Provide the (X, Y) coordinate of the cell's center where the given text is located.  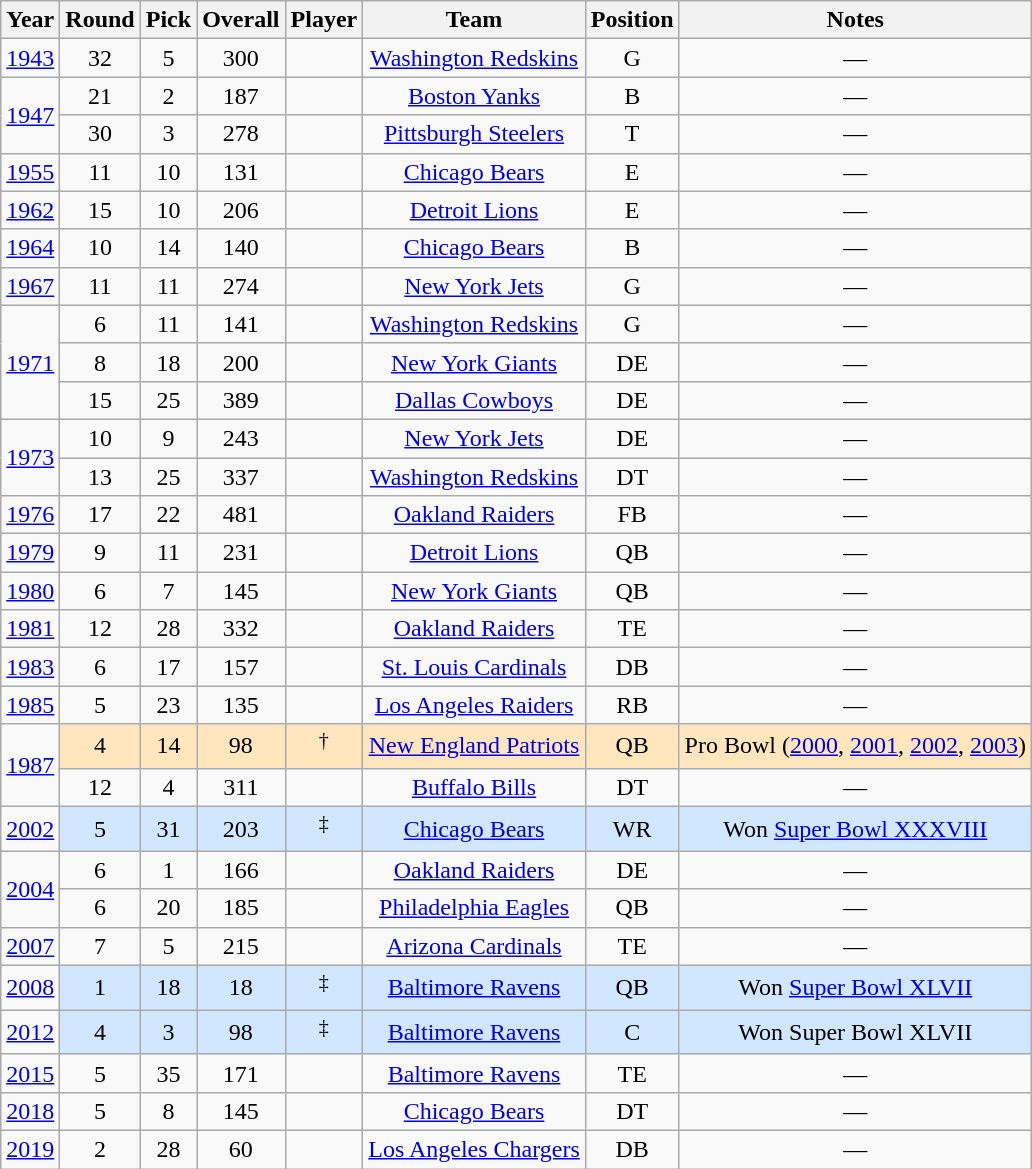
23 (168, 705)
Team (474, 20)
Philadelphia Eagles (474, 908)
187 (241, 96)
1955 (30, 172)
337 (241, 477)
13 (100, 477)
1985 (30, 705)
141 (241, 324)
FB (632, 515)
2012 (30, 1032)
30 (100, 134)
Los Angeles Chargers (474, 1150)
203 (241, 830)
St. Louis Cardinals (474, 667)
60 (241, 1150)
278 (241, 134)
1987 (30, 766)
231 (241, 553)
32 (100, 58)
140 (241, 248)
185 (241, 908)
Los Angeles Raiders (474, 705)
1962 (30, 210)
Player (324, 20)
2007 (30, 946)
Round (100, 20)
Position (632, 20)
21 (100, 96)
157 (241, 667)
166 (241, 870)
1976 (30, 515)
Year (30, 20)
Arizona Cardinals (474, 946)
300 (241, 58)
1967 (30, 286)
206 (241, 210)
1981 (30, 629)
171 (241, 1073)
389 (241, 400)
135 (241, 705)
20 (168, 908)
2018 (30, 1111)
1947 (30, 115)
274 (241, 286)
1943 (30, 58)
WR (632, 830)
1983 (30, 667)
35 (168, 1073)
481 (241, 515)
215 (241, 946)
1964 (30, 248)
Overall (241, 20)
1980 (30, 591)
1971 (30, 362)
Won Super Bowl XXXVIII (855, 830)
Buffalo Bills (474, 787)
Boston Yanks (474, 96)
22 (168, 515)
1973 (30, 457)
200 (241, 362)
T (632, 134)
Pro Bowl (2000, 2001, 2002, 2003) (855, 746)
Pick (168, 20)
1979 (30, 553)
C (632, 1032)
Notes (855, 20)
New England Patriots (474, 746)
243 (241, 438)
31 (168, 830)
2019 (30, 1150)
RB (632, 705)
2004 (30, 889)
† (324, 746)
311 (241, 787)
Pittsburgh Steelers (474, 134)
2008 (30, 988)
131 (241, 172)
332 (241, 629)
2002 (30, 830)
2015 (30, 1073)
Dallas Cowboys (474, 400)
